Capture the cell that displays the provided text and extract its (X, Y) central coordinate. 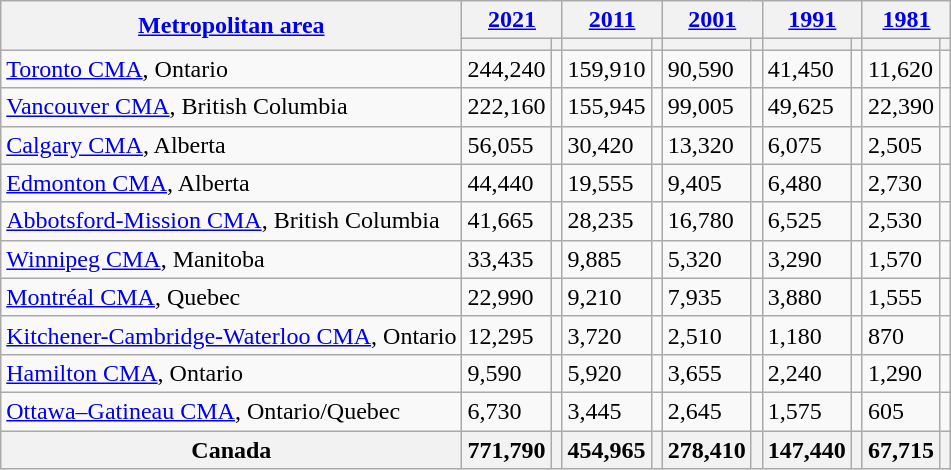
2,645 (706, 411)
1,570 (900, 259)
3,290 (806, 259)
11,620 (900, 69)
5,920 (606, 373)
278,410 (706, 449)
16,780 (706, 221)
41,665 (506, 221)
1,555 (900, 297)
49,625 (806, 107)
Canada (232, 449)
Abbotsford-Mission CMA, British Columbia (232, 221)
147,440 (806, 449)
2,240 (806, 373)
1,180 (806, 335)
44,440 (506, 183)
7,935 (706, 297)
9,405 (706, 183)
Montréal CMA, Quebec (232, 297)
870 (900, 335)
Metropolitan area (232, 26)
9,590 (506, 373)
90,590 (706, 69)
3,655 (706, 373)
41,450 (806, 69)
56,055 (506, 145)
6,525 (806, 221)
Winnipeg CMA, Manitoba (232, 259)
1,575 (806, 411)
771,790 (506, 449)
Kitchener-Cambridge-Waterloo CMA, Ontario (232, 335)
Vancouver CMA, British Columbia (232, 107)
Calgary CMA, Alberta (232, 145)
12,295 (506, 335)
6,480 (806, 183)
454,965 (606, 449)
22,990 (506, 297)
2,530 (900, 221)
2011 (612, 20)
1991 (812, 20)
22,390 (900, 107)
2021 (512, 20)
6,075 (806, 145)
222,160 (506, 107)
3,445 (606, 411)
1981 (906, 20)
244,240 (506, 69)
3,720 (606, 335)
13,320 (706, 145)
2,730 (900, 183)
Hamilton CMA, Ontario (232, 373)
159,910 (606, 69)
19,555 (606, 183)
9,210 (606, 297)
9,885 (606, 259)
67,715 (900, 449)
28,235 (606, 221)
605 (900, 411)
99,005 (706, 107)
155,945 (606, 107)
2,505 (900, 145)
Toronto CMA, Ontario (232, 69)
Ottawa–Gatineau CMA, Ontario/Quebec (232, 411)
33,435 (506, 259)
6,730 (506, 411)
1,290 (900, 373)
2,510 (706, 335)
3,880 (806, 297)
5,320 (706, 259)
30,420 (606, 145)
Edmonton CMA, Alberta (232, 183)
2001 (712, 20)
